Return the [x, y] coordinate for the center point of the cell that contains the specified text.  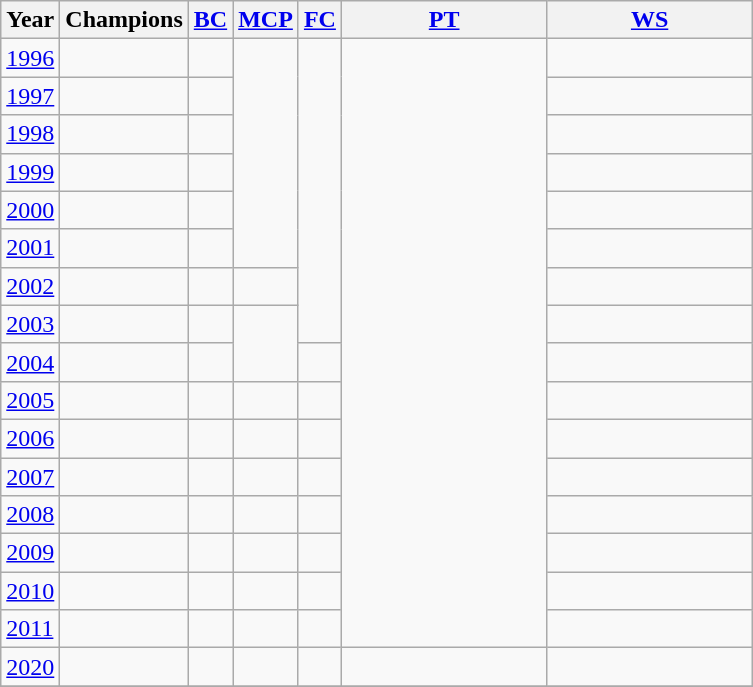
PT [444, 20]
Champions [124, 20]
2020 [30, 667]
2008 [30, 515]
2000 [30, 210]
WS [650, 20]
FC [320, 20]
2009 [30, 553]
2007 [30, 477]
1999 [30, 172]
2006 [30, 438]
Year [30, 20]
MCP [266, 20]
2004 [30, 362]
BC [210, 20]
1998 [30, 134]
2005 [30, 400]
2003 [30, 324]
1997 [30, 96]
2002 [30, 286]
2011 [30, 629]
2010 [30, 591]
1996 [30, 58]
2001 [30, 248]
